Extract the (x, y) coordinate from the center of the cell holding the provided text.  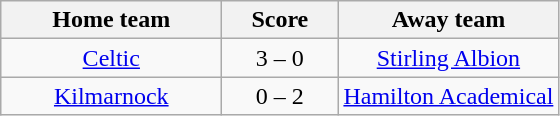
Away team (448, 20)
Score (280, 20)
3 – 0 (280, 58)
Celtic (112, 58)
Kilmarnock (112, 96)
Stirling Albion (448, 58)
0 – 2 (280, 96)
Hamilton Academical (448, 96)
Home team (112, 20)
